Find where the given text appears and provide that cell's center as [X, Y] coordinate. 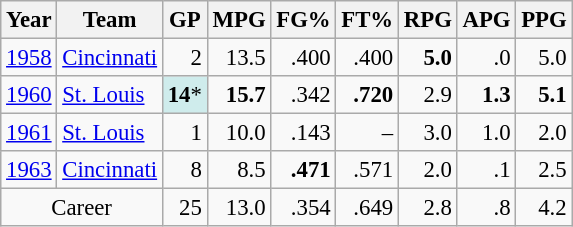
13.0 [239, 208]
1.0 [486, 133]
.649 [368, 208]
15.7 [239, 95]
8.5 [239, 170]
Career [82, 208]
GP [184, 20]
Team [110, 20]
PPG [544, 20]
2.9 [428, 95]
RPG [428, 20]
1961 [29, 133]
14* [184, 95]
4.2 [544, 208]
13.5 [239, 58]
5.1 [544, 95]
.571 [368, 170]
.143 [304, 133]
2.5 [544, 170]
.354 [304, 208]
FG% [304, 20]
3.0 [428, 133]
1.3 [486, 95]
APG [486, 20]
2.8 [428, 208]
.471 [304, 170]
.720 [368, 95]
2 [184, 58]
1 [184, 133]
25 [184, 208]
Year [29, 20]
.342 [304, 95]
1963 [29, 170]
MPG [239, 20]
8 [184, 170]
– [368, 133]
1958 [29, 58]
.1 [486, 170]
FT% [368, 20]
10.0 [239, 133]
.0 [486, 58]
.8 [486, 208]
1960 [29, 95]
